Output the (X, Y) coordinate of the center of the cell containing the given text.  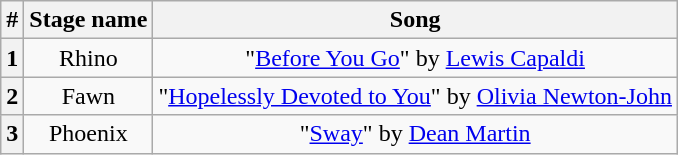
Fawn (88, 96)
"Hopelessly Devoted to You" by Olivia Newton-John (416, 96)
"Before You Go" by Lewis Capaldi (416, 58)
Rhino (88, 58)
"Sway" by Dean Martin (416, 134)
3 (12, 134)
Song (416, 20)
Stage name (88, 20)
# (12, 20)
2 (12, 96)
Phoenix (88, 134)
1 (12, 58)
